Extract the (x, y) coordinate from the center of the cell holding the provided text.  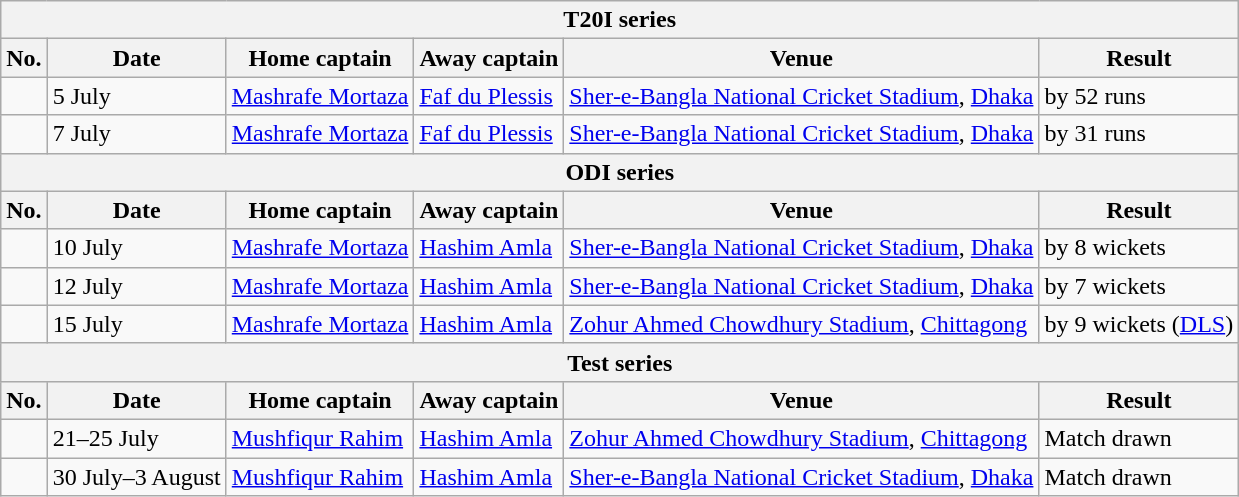
15 July (136, 324)
10 July (136, 248)
by 7 wickets (1139, 286)
T20I series (620, 20)
21–25 July (136, 438)
5 July (136, 96)
ODI series (620, 172)
30 July–3 August (136, 477)
by 31 runs (1139, 134)
by 9 wickets (DLS) (1139, 324)
12 July (136, 286)
7 July (136, 134)
by 52 runs (1139, 96)
Test series (620, 362)
by 8 wickets (1139, 248)
